Identify which cell holds the provided text, then report its (x, y) central coordinate. 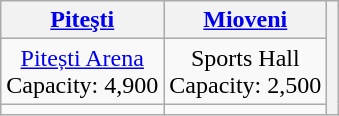
Sports HallCapacity: 2,500 (246, 72)
Piteşti (82, 20)
Mioveni (246, 20)
Pitești ArenaCapacity: 4,900 (82, 72)
